Return (X, Y) of the center of cell containing provided text 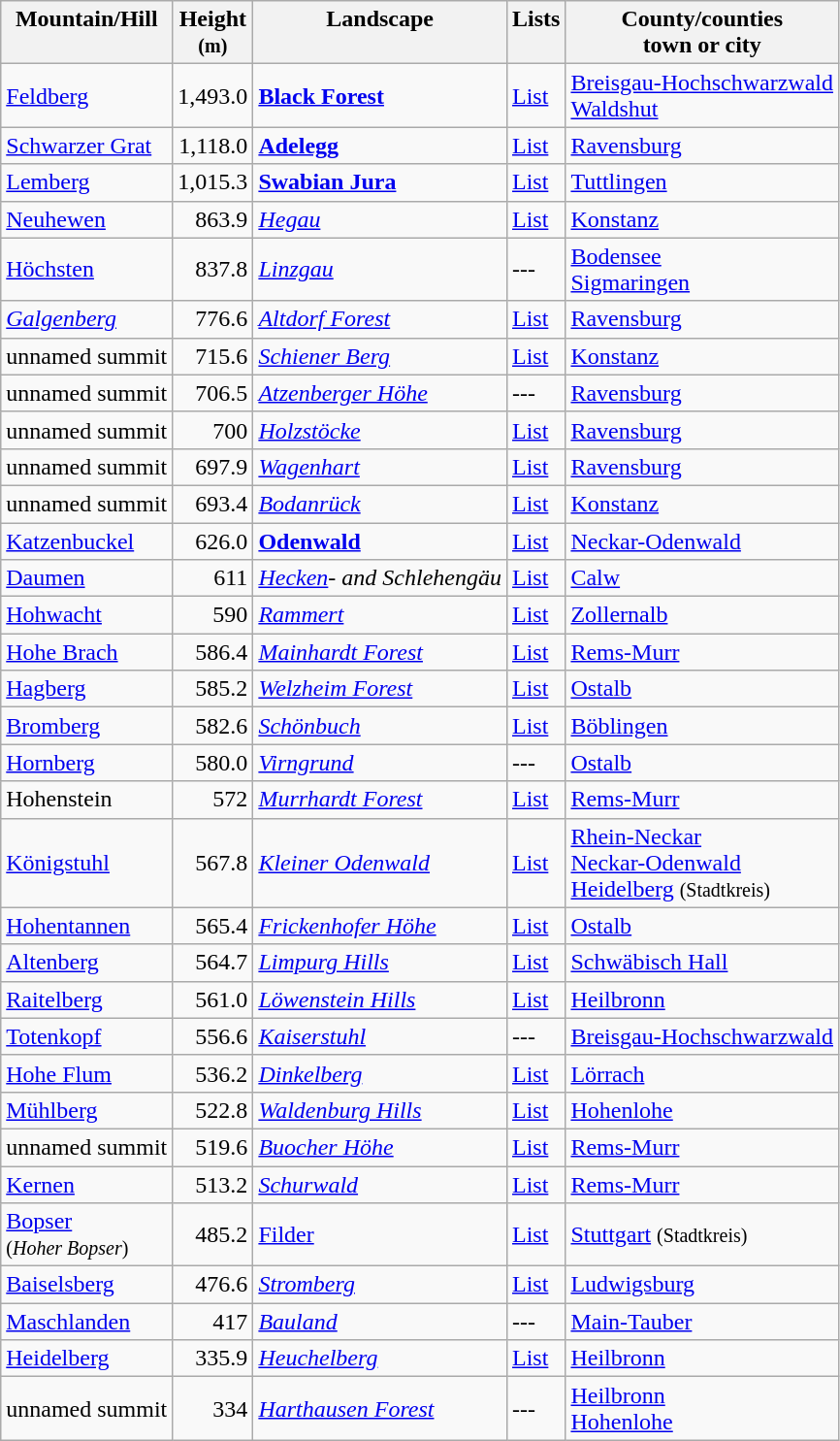
Black Forest (380, 95)
Hohe Brach (87, 652)
Kernen (87, 1185)
Kleiner Odenwald (380, 863)
Schönbuch (380, 726)
Bodanrück (380, 504)
Filder (380, 1234)
Breisgau-Hochschwarzwald (702, 1036)
513.2 (213, 1185)
Buocher Höhe (380, 1147)
700 (213, 430)
1,015.3 (213, 182)
Main-Tauber (702, 1322)
Hagberg (87, 689)
Raitelberg (87, 999)
335.9 (213, 1359)
BodenseeSigmaringen (702, 270)
Hornberg (87, 763)
Odenwald (380, 540)
Height(m) (213, 33)
Höchsten (87, 270)
Schwäbisch Hall (702, 963)
Harthausen Forest (380, 1409)
586.4 (213, 652)
Löwenstein Hills (380, 999)
556.6 (213, 1036)
Neckar-Odenwald (702, 540)
Lörrach (702, 1073)
863.9 (213, 219)
334 (213, 1409)
Schwarzer Grat (87, 146)
Rhein-NeckarNeckar-OdenwaldHeidelberg (Stadtkreis) (702, 863)
Murrhardt Forest (380, 800)
Zollernalb (702, 615)
417 (213, 1322)
611 (213, 578)
Königstuhl (87, 863)
Stuttgart (Stadtkreis) (702, 1234)
476.6 (213, 1285)
Neuhewen (87, 219)
Atzenberger Höhe (380, 393)
Virngrund (380, 763)
1,493.0 (213, 95)
776.6 (213, 319)
Hohentannen (87, 926)
Holzstöcke (380, 430)
Bopser(Hoher Bopser) (87, 1234)
Hohenlohe (702, 1110)
Waldenburg Hills (380, 1110)
565.4 (213, 926)
590 (213, 615)
Totenkopf (87, 1036)
536.2 (213, 1073)
715.6 (213, 356)
572 (213, 800)
567.8 (213, 863)
564.7 (213, 963)
Rammert (380, 615)
HeilbronnHohenlohe (702, 1409)
Mühlberg (87, 1110)
Landscape (380, 33)
Tuttlingen (702, 182)
Katzenbuckel (87, 540)
Hohenstein (87, 800)
Hohe Flum (87, 1073)
Ludwigsburg (702, 1285)
Altenberg (87, 963)
Maschlanden (87, 1322)
Wagenhart (380, 467)
585.2 (213, 689)
Bauland (380, 1322)
837.8 (213, 270)
561.0 (213, 999)
Kaiserstuhl (380, 1036)
Calw (702, 578)
Heidelberg (87, 1359)
Adelegg (380, 146)
Dinkelberg (380, 1073)
Linzgau (380, 270)
519.6 (213, 1147)
Swabian Jura (380, 182)
Stromberg (380, 1285)
485.2 (213, 1234)
Hegau (380, 219)
Schiener Berg (380, 356)
Schurwald (380, 1185)
Limpurg Hills (380, 963)
Hohwacht (87, 615)
697.9 (213, 467)
706.5 (213, 393)
Bromberg (87, 726)
626.0 (213, 540)
Altdorf Forest (380, 319)
582.6 (213, 726)
Feldberg (87, 95)
Lemberg (87, 182)
Hecken- and Schlehengäu (380, 578)
693.4 (213, 504)
Daumen (87, 578)
Heuchelberg (380, 1359)
Welzheim Forest (380, 689)
Mainhardt Forest (380, 652)
Baiselsberg (87, 1285)
1,118.0 (213, 146)
County/countiestown or city (702, 33)
Lists (535, 33)
Mountain/Hill (87, 33)
522.8 (213, 1110)
Breisgau-Hochschwarzwald Waldshut (702, 95)
580.0 (213, 763)
Galgenberg (87, 319)
Frickenhofer Höhe (380, 926)
Böblingen (702, 726)
